Return the (x, y) coordinate for the center point of the cell that contains the specified text.  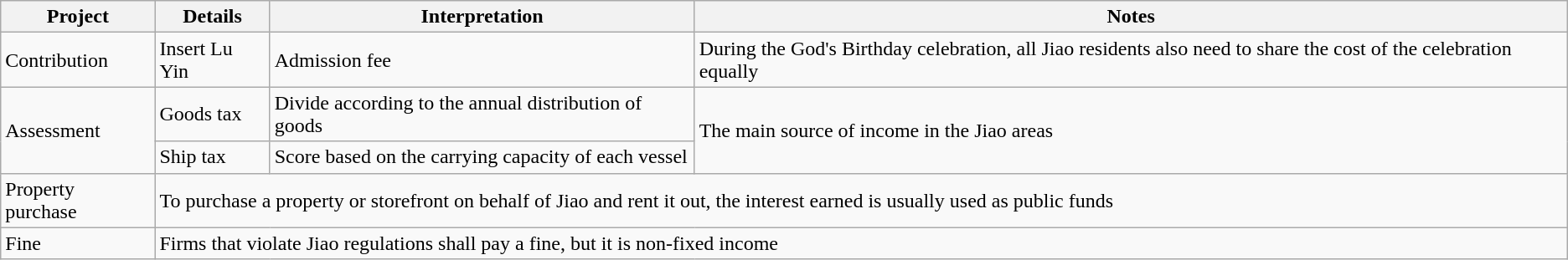
Divide according to the annual distribution of goods (482, 114)
To purchase a property or storefront on behalf of Jiao and rent it out, the interest earned is usually used as public funds (861, 201)
Fine (78, 243)
Property purchase (78, 201)
Insert Lu Yin (213, 60)
Project (78, 17)
Admission fee (482, 60)
During the God's Birthday celebration, all Jiao residents also need to share the cost of the celebration equally (1131, 60)
Assessment (78, 130)
The main source of income in the Jiao areas (1131, 130)
Contribution (78, 60)
Details (213, 17)
Interpretation (482, 17)
Firms that violate Jiao regulations shall pay a fine, but it is non-fixed income (861, 243)
Notes (1131, 17)
Goods tax (213, 114)
Ship tax (213, 157)
Score based on the carrying capacity of each vessel (482, 157)
